From the cell containing the given text, extract its center point as (X, Y) coordinate. 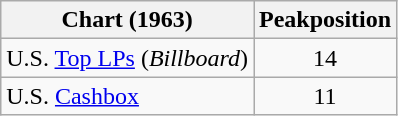
14 (326, 58)
U.S. Cashbox (128, 96)
11 (326, 96)
U.S. Top LPs (Billboard) (128, 58)
Chart (1963) (128, 20)
Peakposition (326, 20)
